Return [X, Y] of the center of cell containing provided text 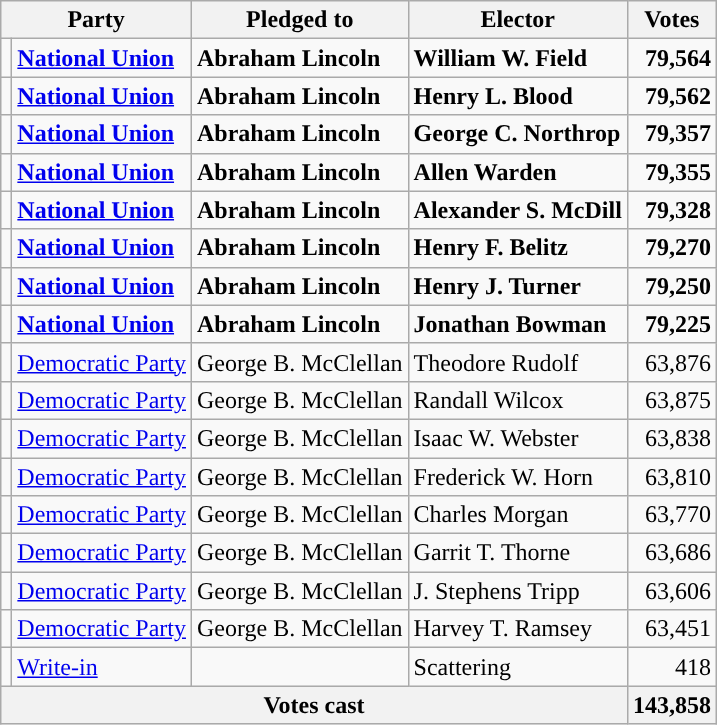
Scattering [518, 667]
Party [96, 20]
Isaac W. Webster [518, 438]
Alexander S. McDill [518, 210]
63,686 [672, 553]
Jonathan Bowman [518, 324]
63,606 [672, 591]
Randall Wilcox [518, 400]
79,564 [672, 58]
J. Stephens Tripp [518, 591]
63,838 [672, 438]
79,328 [672, 210]
Harvey T. Ramsey [518, 629]
George C. Northrop [518, 134]
Theodore Rudolf [518, 362]
Allen Warden [518, 172]
Pledged to [300, 20]
Write-in [102, 667]
79,250 [672, 286]
79,357 [672, 134]
143,858 [672, 705]
63,770 [672, 515]
79,355 [672, 172]
63,875 [672, 400]
William W. Field [518, 58]
79,270 [672, 248]
79,562 [672, 96]
63,876 [672, 362]
Garrit T. Thorne [518, 553]
Henry J. Turner [518, 286]
Elector [518, 20]
Votes [672, 20]
63,451 [672, 629]
63,810 [672, 477]
Henry L. Blood [518, 96]
Henry F. Belitz [518, 248]
Charles Morgan [518, 515]
418 [672, 667]
Votes cast [314, 705]
79,225 [672, 324]
Frederick W. Horn [518, 477]
